Detect which cell encompasses the target text, then output its (x, y) center coordinate. 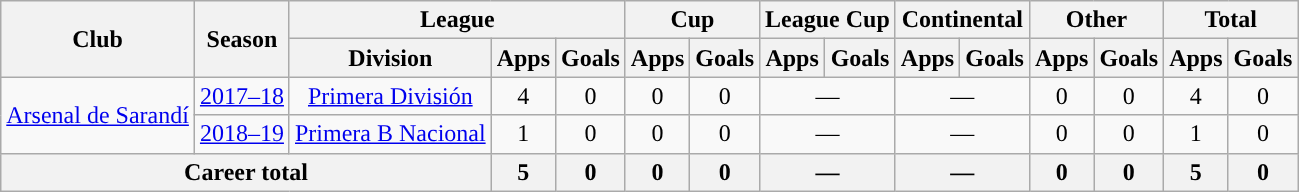
Other (1096, 20)
Club (98, 39)
Primera B Nacional (390, 134)
Arsenal de Sarandí (98, 115)
Total (1231, 20)
2018–19 (242, 134)
Continental (962, 20)
2017–18 (242, 96)
Season (242, 39)
Division (390, 58)
League Cup (828, 20)
League (457, 20)
Primera División (390, 96)
Career total (246, 172)
Cup (692, 20)
